Locate the cell with the specified text and output its [X, Y] center coordinate. 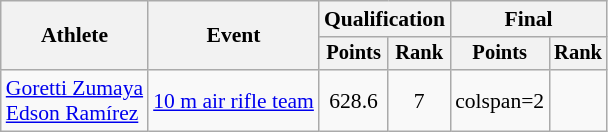
7 [419, 100]
Qualification [384, 19]
Event [234, 36]
colspan=2 [500, 100]
Athlete [74, 36]
Final [528, 19]
Goretti ZumayaEdson Ramírez [74, 100]
628.6 [354, 100]
10 m air rifle team [234, 100]
